For the text-containing cell, return its midpoint in (X, Y) coordinate format. 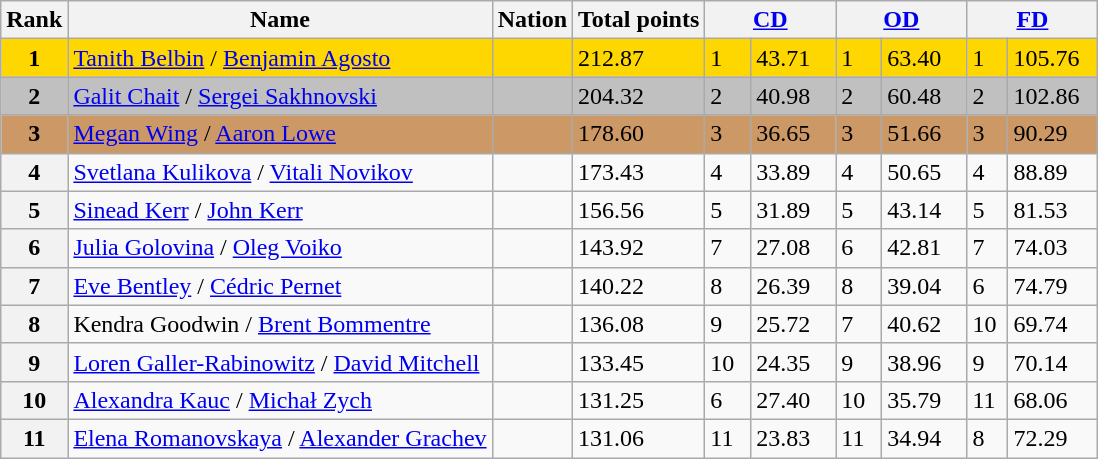
40.98 (794, 96)
69.74 (1053, 324)
Elena Romanovskaya / Alexander Grachev (280, 438)
24.35 (794, 362)
178.60 (639, 134)
Julia Golovina / Oleg Voiko (280, 248)
131.06 (639, 438)
105.76 (1053, 58)
26.39 (794, 286)
74.03 (1053, 248)
72.29 (1053, 438)
68.06 (1053, 400)
81.53 (1053, 210)
25.72 (794, 324)
38.96 (924, 362)
43.71 (794, 58)
212.87 (639, 58)
OD (902, 20)
33.89 (794, 172)
88.89 (1053, 172)
131.25 (639, 400)
Svetlana Kulikova / Vitali Novikov (280, 172)
42.81 (924, 248)
Megan Wing / Aaron Lowe (280, 134)
102.86 (1053, 96)
173.43 (639, 172)
Loren Galler-Rabinowitz / David Mitchell (280, 362)
23.83 (794, 438)
27.40 (794, 400)
156.56 (639, 210)
Tanith Belbin / Benjamin Agosto (280, 58)
27.08 (794, 248)
Name (280, 20)
143.92 (639, 248)
Total points (639, 20)
39.04 (924, 286)
70.14 (1053, 362)
90.29 (1053, 134)
50.65 (924, 172)
60.48 (924, 96)
140.22 (639, 286)
36.65 (794, 134)
FD (1032, 20)
Alexandra Kauc / Michał Zych (280, 400)
CD (770, 20)
35.79 (924, 400)
40.62 (924, 324)
51.66 (924, 134)
74.79 (1053, 286)
Rank (34, 20)
Eve Bentley / Cédric Pernet (280, 286)
Sinead Kerr / John Kerr (280, 210)
Nation (532, 20)
133.45 (639, 362)
Galit Chait / Sergei Sakhnovski (280, 96)
204.32 (639, 96)
34.94 (924, 438)
136.08 (639, 324)
63.40 (924, 58)
Kendra Goodwin / Brent Bommentre (280, 324)
31.89 (794, 210)
43.14 (924, 210)
